Search for the cell housing the specified text and yield its [X, Y] center coordinate. 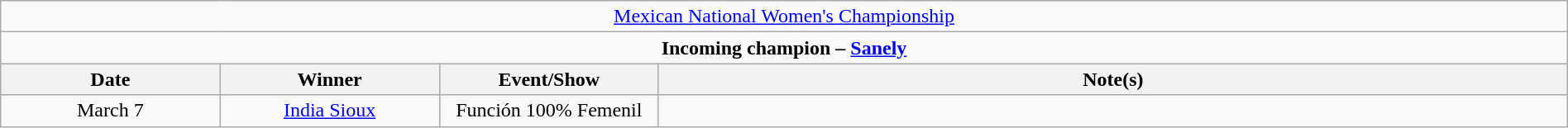
Función 100% Femenil [549, 111]
March 7 [111, 111]
Date [111, 79]
Winner [329, 79]
Event/Show [549, 79]
Incoming champion – Sanely [784, 48]
India Sioux [329, 111]
Mexican National Women's Championship [784, 17]
Note(s) [1113, 79]
